Return [x, y] of the center of cell containing provided text 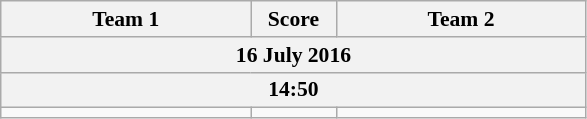
Team 1 [126, 19]
14:50 [294, 90]
Team 2 [461, 19]
16 July 2016 [294, 55]
Score [294, 19]
